Scan for the cell matching the given text and deliver its (x, y) coordinate at center. 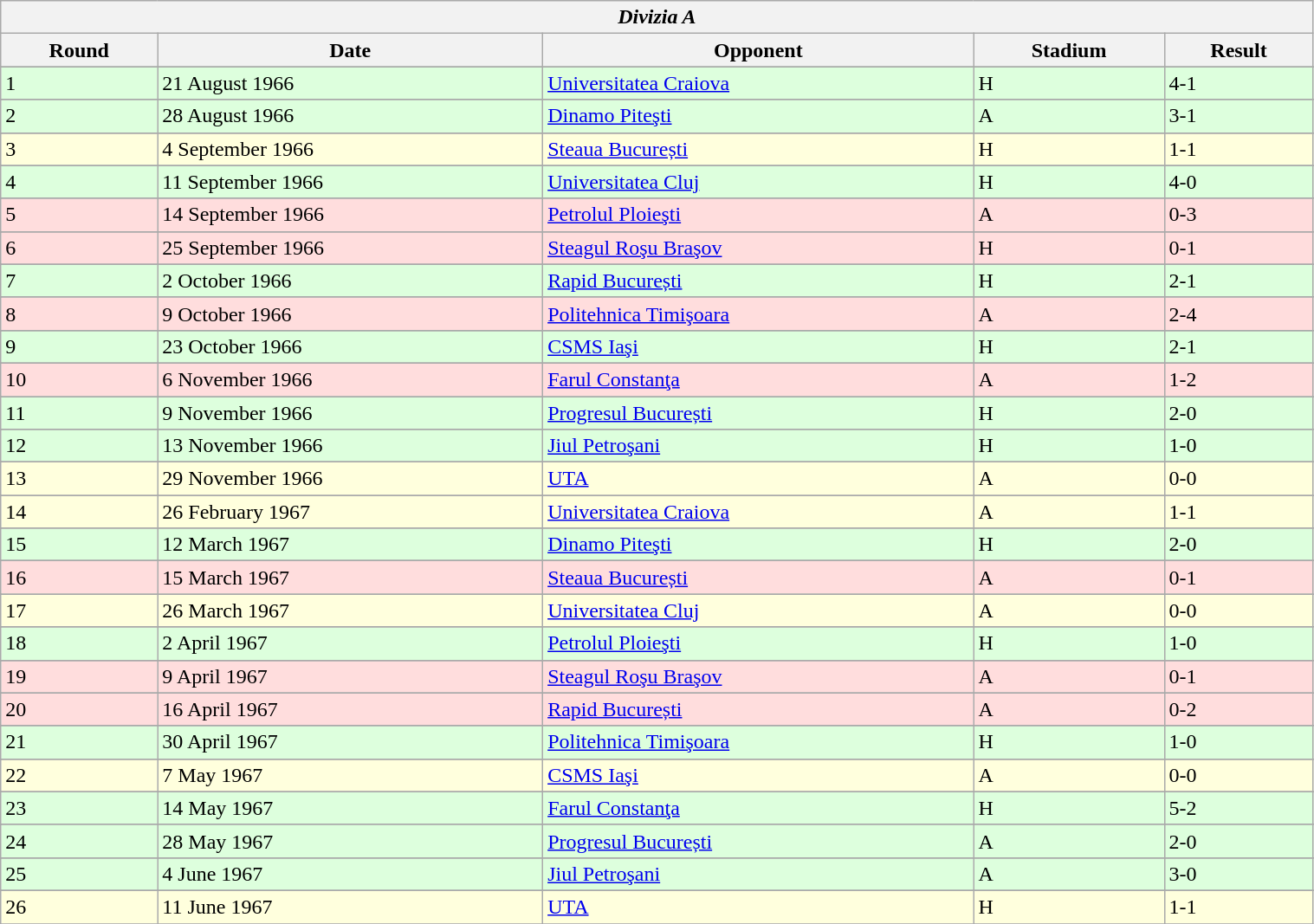
11 (80, 413)
Divizia A (657, 17)
8 (80, 313)
9 October 1966 (350, 313)
5 (80, 215)
Result (1239, 50)
18 (80, 643)
9 April 1967 (350, 676)
2 October 1966 (350, 281)
25 (80, 874)
5-2 (1239, 808)
24 (80, 841)
17 (80, 611)
21 (80, 742)
11 September 1966 (350, 182)
3-0 (1239, 874)
23 (80, 808)
6 November 1966 (350, 379)
26 (80, 907)
Date (350, 50)
16 (80, 578)
13 (80, 479)
7 (80, 281)
19 (80, 676)
4 September 1966 (350, 149)
0-3 (1239, 215)
3-1 (1239, 116)
2 April 1967 (350, 643)
11 June 1967 (350, 907)
26 March 1967 (350, 611)
2-4 (1239, 313)
14 May 1967 (350, 808)
4 (80, 182)
29 November 1966 (350, 479)
1 (80, 83)
15 March 1967 (350, 578)
23 October 1966 (350, 346)
1-2 (1239, 379)
13 November 1966 (350, 446)
21 August 1966 (350, 83)
9 November 1966 (350, 413)
28 May 1967 (350, 841)
16 April 1967 (350, 709)
4-0 (1239, 182)
26 February 1967 (350, 512)
10 (80, 379)
3 (80, 149)
Round (80, 50)
Stadium (1069, 50)
12 (80, 446)
14 (80, 512)
Opponent (759, 50)
6 (80, 248)
4-1 (1239, 83)
2 (80, 116)
0-2 (1239, 709)
9 (80, 346)
25 September 1966 (350, 248)
12 March 1967 (350, 545)
20 (80, 709)
7 May 1967 (350, 775)
22 (80, 775)
28 August 1966 (350, 116)
15 (80, 545)
30 April 1967 (350, 742)
14 September 1966 (350, 215)
4 June 1967 (350, 874)
